Return [X, Y] of the center of cell containing provided text 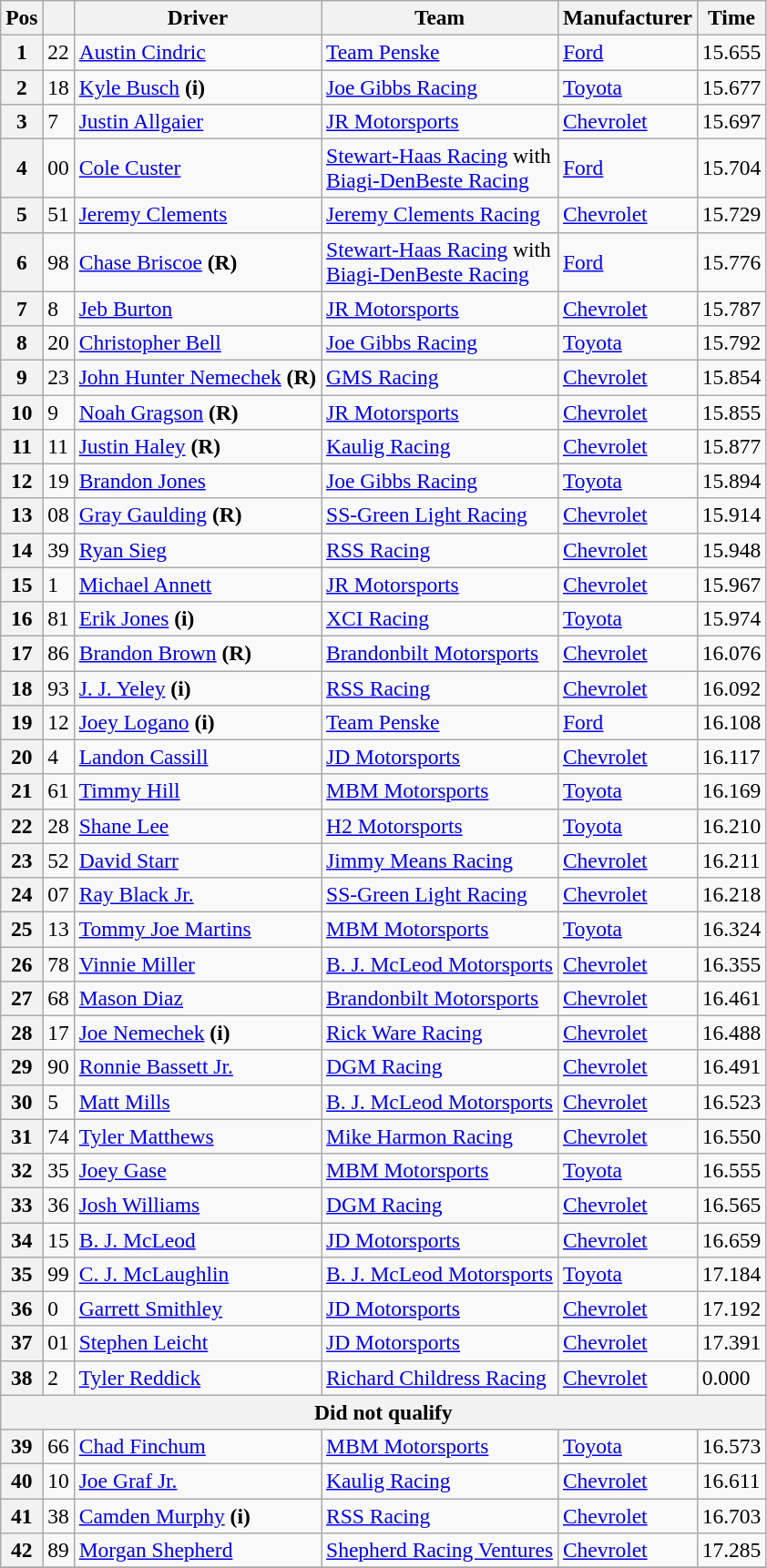
15.787 [731, 309]
30 [22, 1102]
Josh Williams [197, 1205]
25 [22, 929]
0.000 [731, 1378]
Gray Gaulding (R) [197, 515]
Chad Finchum [197, 1446]
Joe Graf Jr. [197, 1481]
16.703 [731, 1515]
Vinnie Miller [197, 963]
16.211 [731, 860]
Ray Black Jr. [197, 894]
Time [731, 17]
15.792 [731, 342]
51 [58, 215]
24 [22, 894]
15.854 [731, 377]
15.677 [731, 87]
16.210 [731, 826]
17.285 [731, 1550]
J. J. Yeley (i) [197, 687]
Shane Lee [197, 826]
6 [22, 262]
16.555 [731, 1170]
16.324 [731, 929]
15.776 [731, 262]
Garrett Smithley [197, 1308]
16.108 [731, 722]
40 [22, 1481]
15.729 [731, 215]
Austin Cindric [197, 52]
74 [58, 1136]
Stephen Leicht [197, 1343]
16.488 [731, 1033]
00 [58, 168]
3 [22, 121]
16.611 [731, 1481]
Team [440, 17]
Tyler Matthews [197, 1136]
Landon Cassill [197, 757]
99 [58, 1274]
Jimmy Means Racing [440, 860]
Jeremy Clements Racing [440, 215]
Morgan Shepherd [197, 1550]
Rick Ware Racing [440, 1033]
32 [22, 1170]
Richard Childress Racing [440, 1378]
H2 Motorsports [440, 826]
90 [58, 1067]
XCI Racing [440, 618]
David Starr [197, 860]
78 [58, 963]
68 [58, 998]
15.877 [731, 446]
Joey Gase [197, 1170]
Cole Custer [197, 168]
Justin Haley (R) [197, 446]
66 [58, 1446]
Pos [22, 17]
Kyle Busch (i) [197, 87]
GMS Racing [440, 377]
15.894 [731, 481]
15.655 [731, 52]
16.218 [731, 894]
Shepherd Racing Ventures [440, 1550]
37 [22, 1343]
Erik Jones (i) [197, 618]
26 [22, 963]
01 [58, 1343]
Joe Nemechek (i) [197, 1033]
27 [22, 998]
33 [22, 1205]
16.169 [731, 791]
Ryan Sieg [197, 550]
16.092 [731, 687]
14 [22, 550]
John Hunter Nemechek (R) [197, 377]
34 [22, 1239]
15.914 [731, 515]
Mason Diaz [197, 998]
Michael Annett [197, 585]
B. J. McLeod [197, 1239]
0 [58, 1308]
89 [58, 1550]
16.355 [731, 963]
16.573 [731, 1446]
Brandon Brown (R) [197, 653]
Matt Mills [197, 1102]
61 [58, 791]
52 [58, 860]
Timmy Hill [197, 791]
08 [58, 515]
Justin Allgaier [197, 121]
15.855 [731, 412]
16 [22, 618]
17.391 [731, 1343]
Brandon Jones [197, 481]
Tommy Joe Martins [197, 929]
17.184 [731, 1274]
86 [58, 653]
16.565 [731, 1205]
Tyler Reddick [197, 1378]
29 [22, 1067]
Driver [197, 17]
21 [22, 791]
Ronnie Bassett Jr. [197, 1067]
42 [22, 1550]
16.117 [731, 757]
Jeb Burton [197, 309]
15.974 [731, 618]
Christopher Bell [197, 342]
98 [58, 262]
16.659 [731, 1239]
Noah Gragson (R) [197, 412]
16.550 [731, 1136]
15.704 [731, 168]
Manufacturer [627, 17]
16.076 [731, 653]
16.491 [731, 1067]
Joey Logano (i) [197, 722]
16.461 [731, 998]
15.697 [731, 121]
07 [58, 894]
15.967 [731, 585]
31 [22, 1136]
C. J. McLaughlin [197, 1274]
Chase Briscoe (R) [197, 262]
Mike Harmon Racing [440, 1136]
15.948 [731, 550]
17.192 [731, 1308]
93 [58, 687]
41 [22, 1515]
Camden Murphy (i) [197, 1515]
Jeremy Clements [197, 215]
81 [58, 618]
16.523 [731, 1102]
Did not qualify [383, 1412]
